Find where the given text appears and provide that cell's center as [x, y] coordinate. 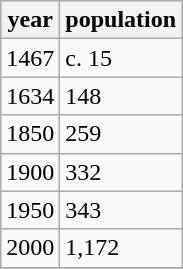
1467 [30, 58]
148 [121, 96]
population [121, 20]
332 [121, 172]
1900 [30, 172]
1634 [30, 96]
c. 15 [121, 58]
2000 [30, 248]
343 [121, 210]
year [30, 20]
259 [121, 134]
1850 [30, 134]
1,172 [121, 248]
1950 [30, 210]
